From the cell containing the given text, extract its center point as (X, Y) coordinate. 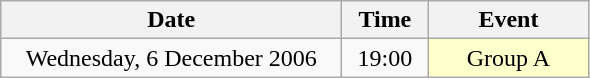
Event (508, 20)
Date (172, 20)
Wednesday, 6 December 2006 (172, 58)
Group A (508, 58)
Time (385, 20)
19:00 (385, 58)
